Find where the given text appears and provide that cell's center as (X, Y) coordinate. 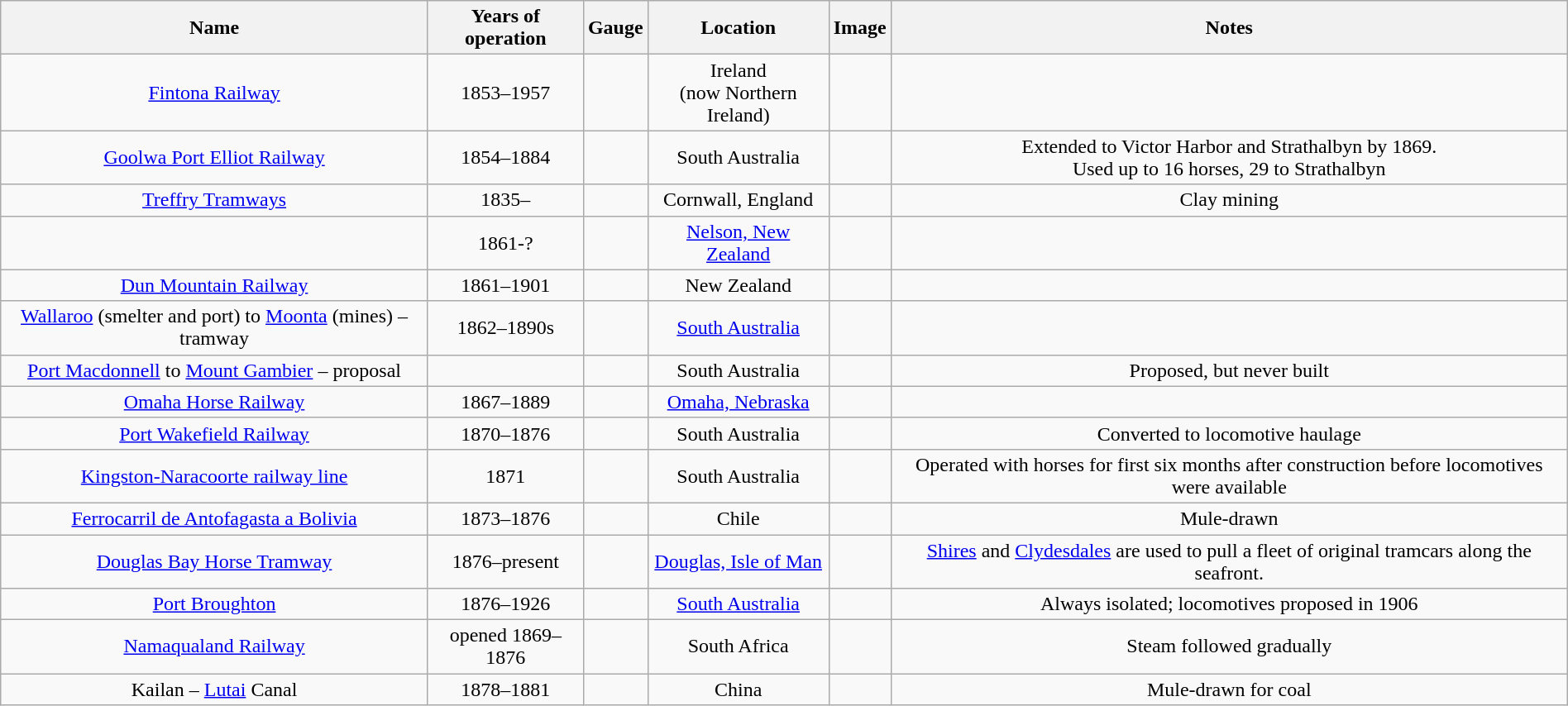
1835– (505, 200)
Dun Mountain Railway (215, 285)
Gauge (615, 28)
1853–1957 (505, 93)
Douglas Bay Horse Tramway (215, 561)
Port Broughton (215, 604)
Mule-drawn (1229, 518)
Ferrocarril de Antofagasta a Bolivia (215, 518)
New Zealand (738, 285)
1871 (505, 476)
Location (738, 28)
Operated with horses for first six months after construction before locomotives were available (1229, 476)
1862–1890s (505, 327)
1861-? (505, 243)
Kingston-Naracoorte railway line (215, 476)
Omaha Horse Railway (215, 402)
1870–1876 (505, 433)
1854–1884 (505, 157)
Ireland(now Northern Ireland) (738, 93)
Port Wakefield Railway (215, 433)
Fintona Railway (215, 93)
Cornwall, England (738, 200)
1876–present (505, 561)
Proposed, but never built (1229, 370)
1867–1889 (505, 402)
Chile (738, 518)
Treffry Tramways (215, 200)
Shires and Clydesdales are used to pull a fleet of original tramcars along the seafront. (1229, 561)
1873–1876 (505, 518)
1861–1901 (505, 285)
Clay mining (1229, 200)
Wallaroo (smelter and port) to Moonta (mines) – tramway (215, 327)
South Africa (738, 646)
Goolwa Port Elliot Railway (215, 157)
Extended to Victor Harbor and Strathalbyn by 1869.Used up to 16 horses, 29 to Strathalbyn (1229, 157)
Mule-drawn for coal (1229, 689)
Notes (1229, 28)
1878–1881 (505, 689)
Converted to locomotive haulage (1229, 433)
Years of operation (505, 28)
Namaqualand Railway (215, 646)
Port Macdonnell to Mount Gambier – proposal (215, 370)
1876–1926 (505, 604)
opened 1869–1876 (505, 646)
China (738, 689)
Omaha, Nebraska (738, 402)
Douglas, Isle of Man (738, 561)
Nelson, New Zealand (738, 243)
Image (860, 28)
Always isolated; locomotives proposed in 1906 (1229, 604)
Steam followed gradually (1229, 646)
Name (215, 28)
Kailan – Lutai Canal (215, 689)
